Pinpoint the cell where the given text exists, returning its [x, y] midpoint coordinate. 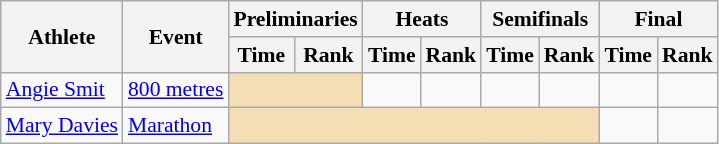
Final [658, 19]
Athlete [62, 36]
Event [176, 36]
Semifinals [540, 19]
Mary Davies [62, 126]
Heats [422, 19]
800 metres [176, 90]
Angie Smit [62, 90]
Marathon [176, 126]
Preliminaries [295, 19]
